Identify which cell holds the provided text, then report its (x, y) central coordinate. 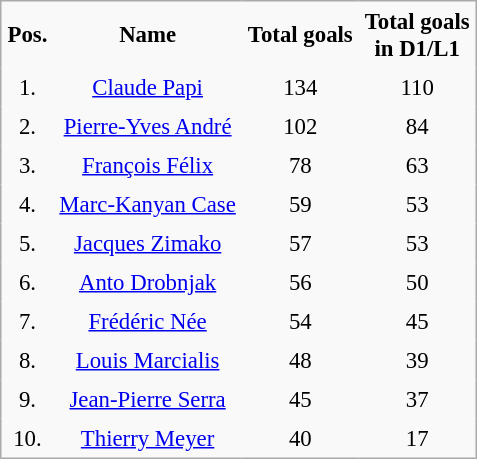
40 (300, 438)
6. (28, 282)
François Félix (147, 166)
Jean-Pierre Serra (147, 400)
Pierre-Yves André (147, 126)
39 (418, 360)
59 (300, 204)
1. (28, 88)
17 (418, 438)
134 (300, 88)
4. (28, 204)
Marc-Kanyan Case (147, 204)
2. (28, 126)
Total goalsin D1/L1 (418, 34)
Louis Marcialis (147, 360)
78 (300, 166)
Claude Papi (147, 88)
84 (418, 126)
Jacques Zimako (147, 244)
Frédéric Née (147, 322)
Total goals (300, 34)
5. (28, 244)
56 (300, 282)
Name (147, 34)
50 (418, 282)
Pos. (28, 34)
8. (28, 360)
102 (300, 126)
3. (28, 166)
10. (28, 438)
110 (418, 88)
9. (28, 400)
Thierry Meyer (147, 438)
63 (418, 166)
57 (300, 244)
37 (418, 400)
Anto Drobnjak (147, 282)
48 (300, 360)
54 (300, 322)
7. (28, 322)
